For the text-containing cell, return its midpoint in (X, Y) coordinate format. 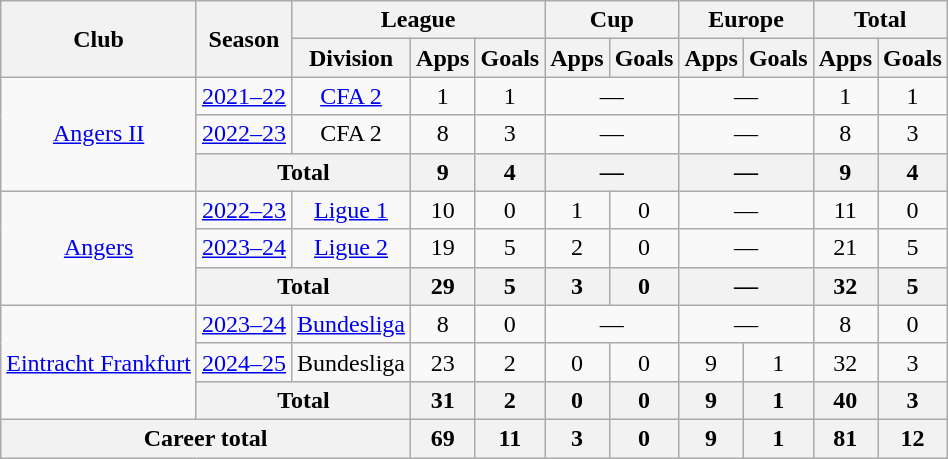
2024–25 (244, 362)
23 (443, 362)
81 (845, 438)
2021–22 (244, 96)
69 (443, 438)
31 (443, 400)
Angers (99, 248)
29 (443, 286)
Ligue 2 (350, 248)
Club (99, 39)
Season (244, 39)
40 (845, 400)
12 (913, 438)
21 (845, 248)
Europe (746, 20)
Cup (612, 20)
League (418, 20)
Angers II (99, 134)
Career total (206, 438)
10 (443, 210)
Ligue 1 (350, 210)
19 (443, 248)
Division (350, 58)
Eintracht Frankfurt (99, 362)
